Return the (X, Y) coordinate for the center point of the cell that contains the specified text.  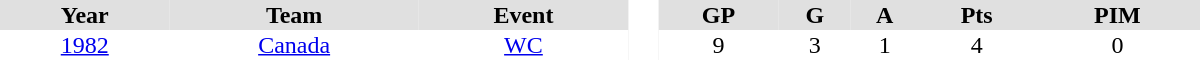
0 (1118, 45)
3 (815, 45)
4 (976, 45)
PIM (1118, 15)
9 (718, 45)
Event (524, 15)
G (815, 15)
Pts (976, 15)
Canada (294, 45)
WC (524, 45)
A (885, 15)
1 (885, 45)
Team (294, 15)
Year (85, 15)
1982 (85, 45)
GP (718, 15)
